Find where the given text appears and provide that cell's center as [x, y] coordinate. 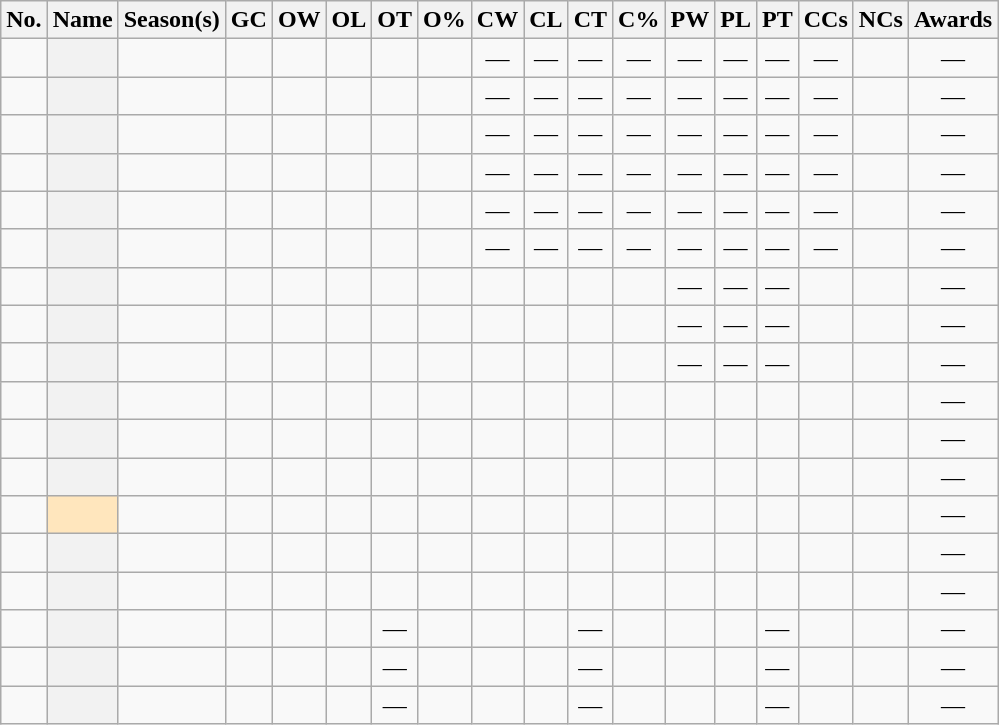
PT [777, 20]
PL [736, 20]
CCs [826, 20]
NCs [880, 20]
OT [395, 20]
CL [546, 20]
PW [690, 20]
C% [639, 20]
No. [24, 20]
OW [299, 20]
GC [248, 20]
Awards [952, 20]
CW [497, 20]
O% [445, 20]
Name [82, 20]
Season(s) [172, 20]
OL [349, 20]
CT [590, 20]
